Output the (x, y) coordinate of the center of the cell containing the given text.  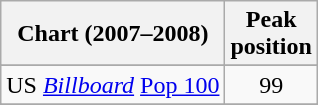
Chart (2007–2008) (113, 34)
US Billboard Pop 100 (113, 85)
99 (271, 85)
Peakposition (271, 34)
